Scan for the cell matching the given text and deliver its [x, y] coordinate at center. 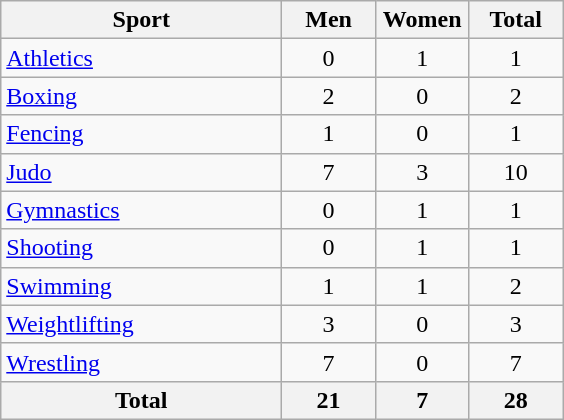
Fencing [142, 134]
Sport [142, 20]
28 [516, 400]
Weightlifting [142, 324]
21 [329, 400]
Women [422, 20]
Boxing [142, 96]
Athletics [142, 58]
Judo [142, 172]
Men [329, 20]
Wrestling [142, 362]
Swimming [142, 286]
Shooting [142, 248]
Gymnastics [142, 210]
10 [516, 172]
